Extract the [x, y] coordinate from the center of the cell holding the provided text.  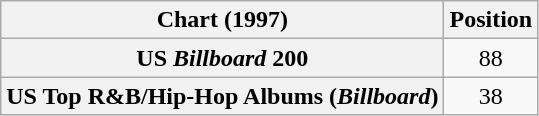
US Top R&B/Hip-Hop Albums (Billboard) [222, 96]
88 [491, 58]
38 [491, 96]
Position [491, 20]
US Billboard 200 [222, 58]
Chart (1997) [222, 20]
